Locate the cell with the specified text and output its (X, Y) center coordinate. 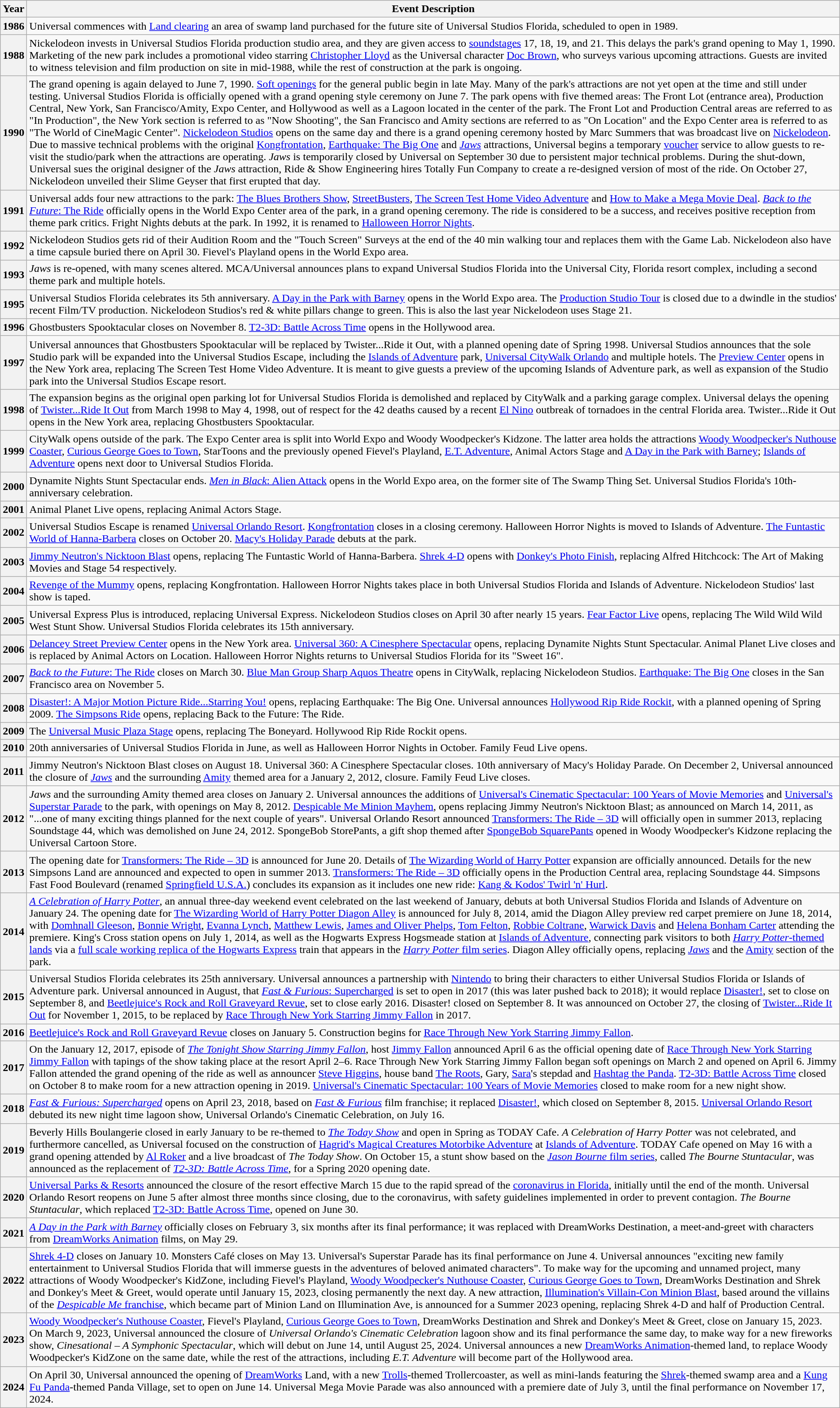
2016 (13, 1032)
1986 (13, 26)
2000 (13, 486)
1992 (13, 246)
2004 (13, 591)
2013 (13, 872)
1999 (13, 451)
2021 (13, 1233)
2024 (13, 1387)
2011 (13, 771)
1997 (13, 363)
2008 (13, 708)
1993 (13, 275)
2001 (13, 510)
2006 (13, 650)
2002 (13, 533)
Year (13, 9)
2019 (13, 1150)
Beetlejuice's Rock and Roll Graveyard Revue closes on January 5. Construction begins for Race Through New York Starring Jimmy Fallon. (433, 1032)
Animal Planet Live opens, replacing Animal Actors Stage. (433, 510)
1990 (13, 133)
The Universal Music Plaza Stage opens, replacing The Boneyard. Hollywood Rip Ride Rockit opens. (433, 731)
1988 (13, 55)
2003 (13, 562)
2010 (13, 748)
Event Description (433, 9)
2022 (13, 1280)
2014 (13, 931)
2007 (13, 678)
1996 (13, 327)
1995 (13, 304)
1991 (13, 210)
1998 (13, 410)
2005 (13, 620)
2015 (13, 997)
2020 (13, 1198)
2012 (13, 818)
Universal commences with Land clearing an area of swamp land purchased for the future site of Universal Studios Florida, scheduled to open in 1989. (433, 26)
Ghostbusters Spooktacular closes on November 8. T2-3D: Battle Across Time opens in the Hollywood area. (433, 327)
2018 (13, 1109)
20th anniversaries of Universal Studios Florida in June, as well as Halloween Horror Nights in October. Family Feud Live opens. (433, 748)
2017 (13, 1068)
2009 (13, 731)
2023 (13, 1340)
